Determine the [x, y] coordinate at the center of the cell enclosing the given text.  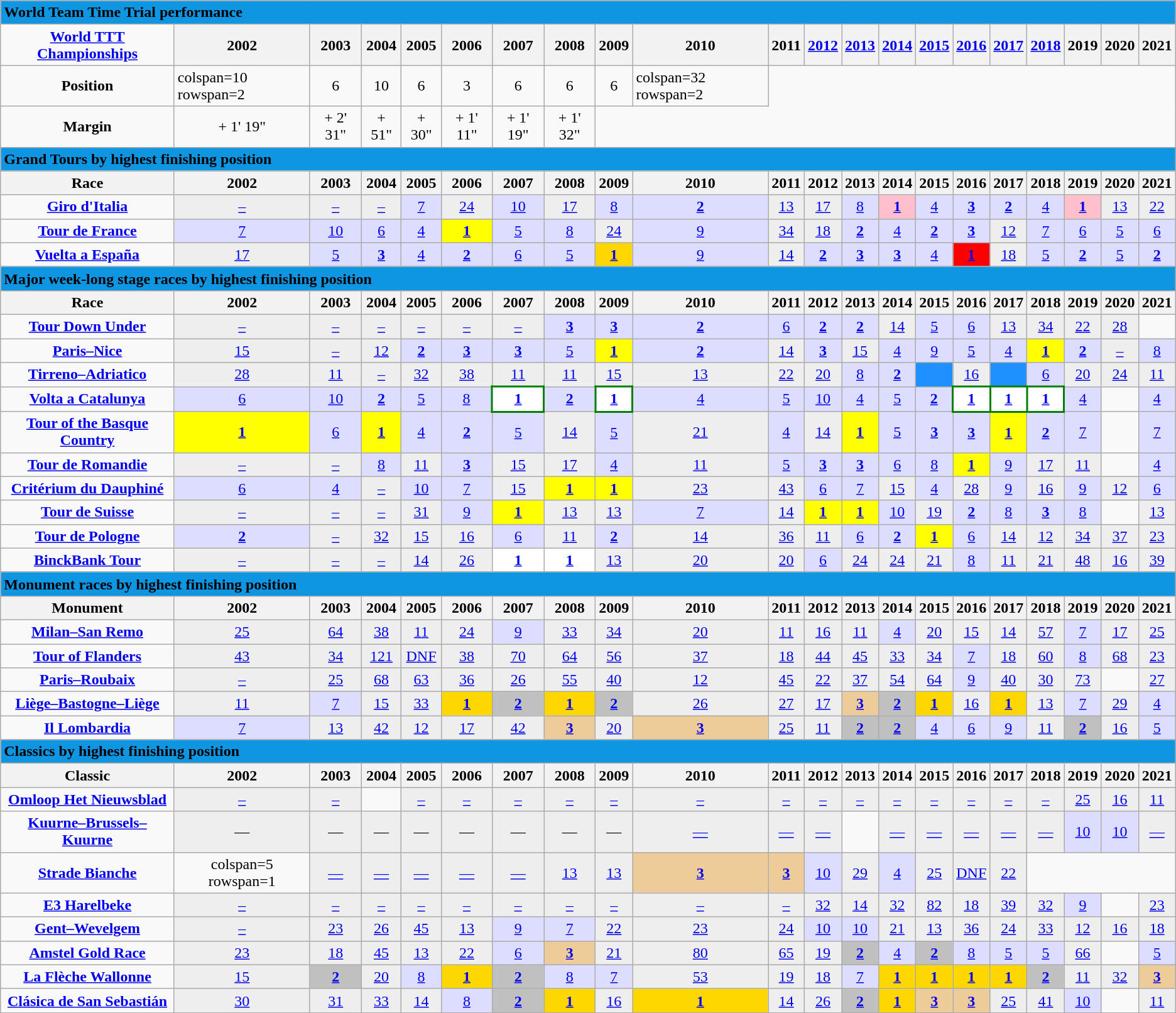
Vuelta a España [88, 255]
82 [935, 905]
Clásica de San Sebastián [88, 1000]
Grand Tours by highest finishing position [588, 159]
+ 2' 31" [335, 127]
Liège–Bastogne–Liège [88, 704]
Tour of Flanders [88, 655]
66 [1083, 953]
Tour de France [88, 231]
colspan=10 rowspan=2 [242, 85]
Paris–Nice [88, 350]
+ 30" [422, 127]
41 [1045, 1000]
Milan–San Remo [88, 632]
Classics by highest finishing position [588, 752]
Tour of the Basque Country [88, 432]
56 [614, 655]
Tour de Suisse [88, 512]
Il Lombardia [88, 728]
Paris–Roubaix [88, 680]
Monument races by highest finishing position [588, 584]
63 [422, 680]
60 [1045, 655]
Tour de Pologne [88, 536]
+ 1' 32" [570, 127]
World TTT Championships [88, 45]
colspan=5 rowspan=1 [242, 872]
65 [787, 953]
Critérium du Dauphiné [88, 488]
48 [1083, 560]
E3 Harelbeke [88, 905]
colspan=32 rowspan=2 [700, 85]
Margin [88, 127]
Tour de Romandie [88, 464]
55 [570, 680]
+ 1' 11" [466, 127]
Kuurne–Brussels–Kuurne [88, 832]
Gent–Wevelgem [88, 929]
Classic [88, 775]
Tirreno–Adriatico [88, 375]
Volta a Catalunya [88, 399]
53 [700, 977]
57 [1045, 632]
Position [88, 85]
73 [1083, 680]
+ 51" [381, 127]
80 [700, 953]
44 [823, 655]
BinckBank Tour [88, 560]
Strade Bianche [88, 872]
Giro d'Italia [88, 207]
121 [381, 655]
70 [518, 655]
World Team Time Trial performance [588, 13]
54 [897, 680]
Tour Down Under [88, 326]
Major week-long stage races by highest finishing position [588, 278]
Omloop Het Nieuwsblad [88, 799]
Amstel Gold Race [88, 953]
La Flèche Wallonne [88, 977]
Monument [88, 608]
